Find where the given text appears and provide that cell's center as (X, Y) coordinate. 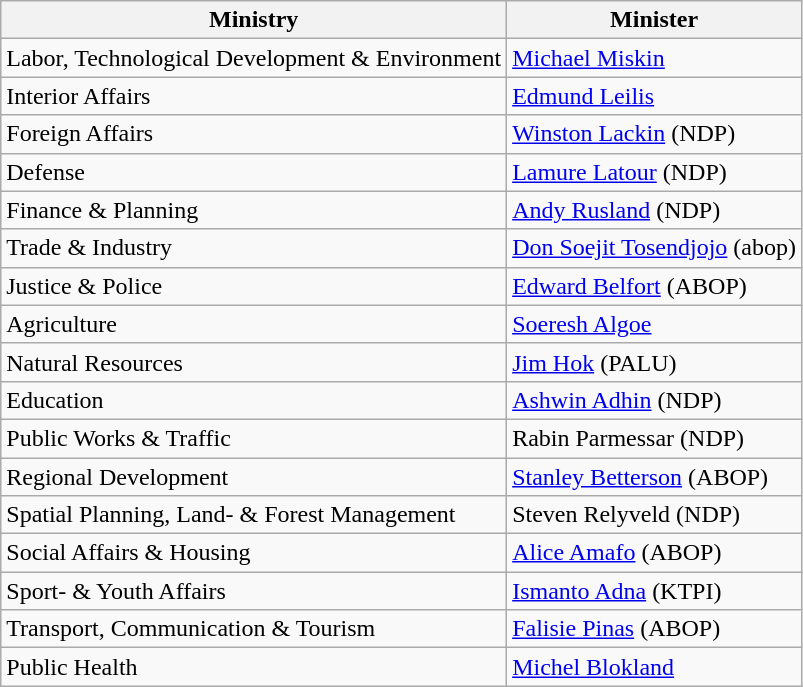
Sport- & Youth Affairs (254, 591)
Ministry (254, 20)
Agriculture (254, 324)
Foreign Affairs (254, 134)
Lamure Latour (NDP) (654, 172)
Spatial Planning, Land- & Forest Management (254, 515)
Social Affairs & Housing (254, 553)
Public Works & Traffic (254, 438)
Rabin Parmessar (NDP) (654, 438)
Soeresh Algoe (654, 324)
Winston Lackin (NDP) (654, 134)
Stanley Betterson (ABOP) (654, 477)
Andy Rusland (NDP) (654, 210)
Minister (654, 20)
Edmund Leilis (654, 96)
Michael Miskin (654, 58)
Ashwin Adhin (NDP) (654, 400)
Interior Affairs (254, 96)
Natural Resources (254, 362)
Trade & Industry (254, 248)
Education (254, 400)
Michel Blokland (654, 667)
Transport, Communication & Tourism (254, 629)
Jim Hok (PALU) (654, 362)
Edward Belfort (ABOP) (654, 286)
Public Health (254, 667)
Ismanto Adna (KTPI) (654, 591)
Don Soejit Tosendjojo (abop) (654, 248)
Regional Development (254, 477)
Falisie Pinas (ABOP) (654, 629)
Steven Relyveld (NDP) (654, 515)
Defense (254, 172)
Alice Amafo (ABOP) (654, 553)
Finance & Planning (254, 210)
Justice & Police (254, 286)
Labor, Technological Development & Environment (254, 58)
